Search for the cell housing the specified text and yield its (X, Y) center coordinate. 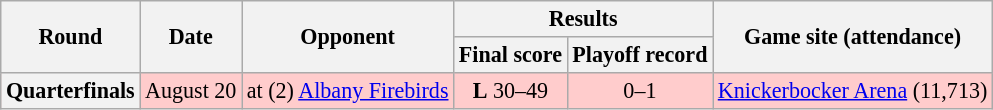
Results (584, 18)
Knickerbocker Arena (11,713) (853, 90)
0–1 (640, 90)
Quarterfinals (70, 90)
Game site (attendance) (853, 36)
at (2) Albany Firebirds (348, 90)
Playoff record (640, 54)
L 30–49 (511, 90)
Round (70, 36)
Date (191, 36)
Final score (511, 54)
August 20 (191, 90)
Opponent (348, 36)
